Capture the cell that displays the provided text and extract its [X, Y] central coordinate. 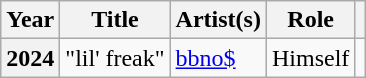
Artist(s) [218, 20]
"lil' freak" [115, 58]
Year [30, 20]
Role [310, 20]
Title [115, 20]
2024 [30, 58]
Himself [310, 58]
bbno$ [218, 58]
